Detect which cell encompasses the target text, then output its [X, Y] center coordinate. 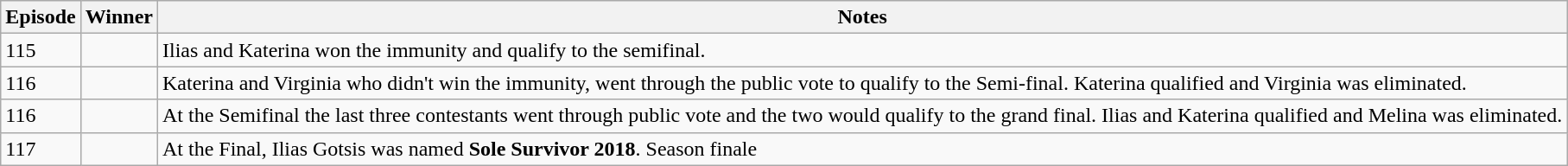
Winner [119, 17]
Ilias and Katerina won the immunity and qualify to the semifinal. [862, 50]
115 [41, 50]
117 [41, 149]
At the Final, Ilias Gotsis was named Sole Survivor 2018. Season finale [862, 149]
Notes [862, 17]
Episode [41, 17]
